For the text-containing cell, return its midpoint in [x, y] coordinate format. 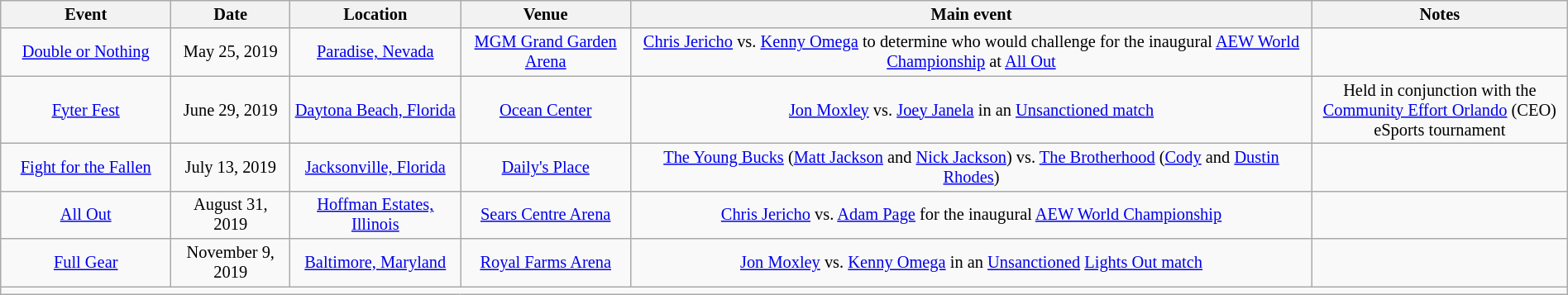
November 9, 2019 [231, 263]
Jon Moxley vs. Joey Janela in an Unsanctioned match [972, 110]
May 25, 2019 [231, 52]
Double or Nothing [86, 52]
Daytona Beach, Florida [375, 110]
Daily's Place [546, 167]
Chris Jericho vs. Adam Page for the inaugural AEW World Championship [972, 215]
All Out [86, 215]
Sears Centre Arena [546, 215]
Jacksonville, Florida [375, 167]
Paradise, Nevada [375, 52]
Royal Farms Arena [546, 263]
June 29, 2019 [231, 110]
Held in conjunction with the Community Effort Orlando (CEO) eSports tournament [1439, 110]
Ocean Center [546, 110]
Fyter Fest [86, 110]
MGM Grand Garden Arena [546, 52]
Venue [546, 14]
Baltimore, Maryland [375, 263]
Jon Moxley vs. Kenny Omega in an Unsanctioned Lights Out match [972, 263]
July 13, 2019 [231, 167]
August 31, 2019 [231, 215]
Location [375, 14]
Full Gear [86, 263]
Notes [1439, 14]
Chris Jericho vs. Kenny Omega to determine who would challenge for the inaugural AEW World Championship at All Out [972, 52]
Fight for the Fallen [86, 167]
Event [86, 14]
Date [231, 14]
The Young Bucks (Matt Jackson and Nick Jackson) vs. The Brotherhood (Cody and Dustin Rhodes) [972, 167]
Main event [972, 14]
Hoffman Estates, Illinois [375, 215]
